Return the [x, y] coordinate for the center point of the cell that contains the specified text.  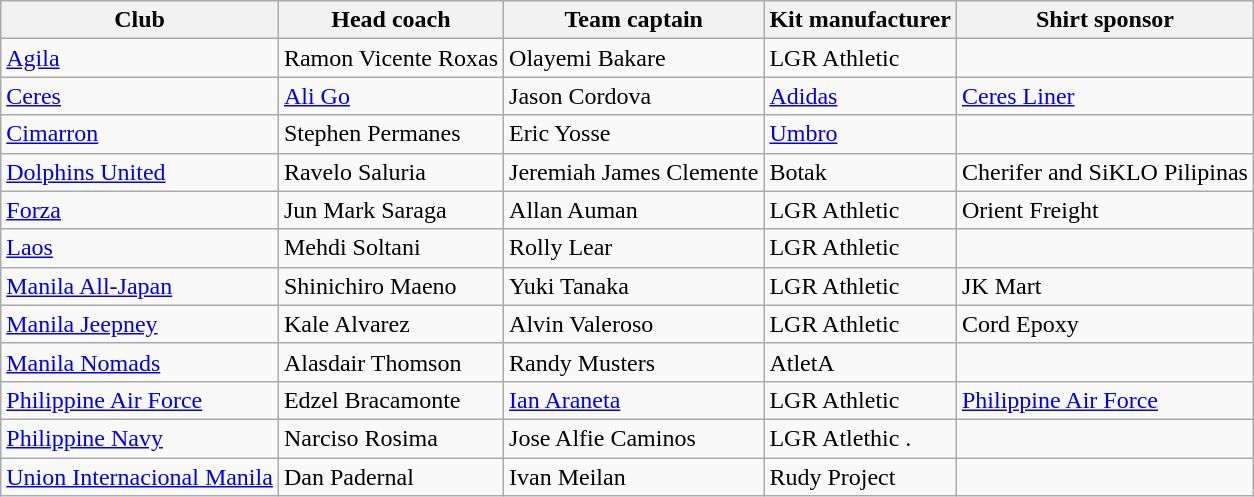
Ramon Vicente Roxas [390, 58]
Rolly Lear [634, 248]
Allan Auman [634, 210]
Jun Mark Saraga [390, 210]
Cord Epoxy [1104, 324]
Dan Padernal [390, 477]
Ceres Liner [1104, 96]
Philippine Navy [140, 438]
Narciso Rosima [390, 438]
Eric Yosse [634, 134]
Adidas [860, 96]
Alvin Valeroso [634, 324]
Laos [140, 248]
JK Mart [1104, 286]
Shinichiro Maeno [390, 286]
Jose Alfie Caminos [634, 438]
Team captain [634, 20]
Manila Jeepney [140, 324]
Mehdi Soltani [390, 248]
Jason Cordova [634, 96]
Head coach [390, 20]
Ceres [140, 96]
Stephen Permanes [390, 134]
Botak [860, 172]
Ali Go [390, 96]
Cimarron [140, 134]
Jeremiah James Clemente [634, 172]
Manila Nomads [140, 362]
Dolphins United [140, 172]
Yuki Tanaka [634, 286]
Randy Musters [634, 362]
Ravelo Saluria [390, 172]
Forza [140, 210]
Ivan Meilan [634, 477]
Kale Alvarez [390, 324]
LGR Atlethic . [860, 438]
Cherifer and SiKLO Pilipinas [1104, 172]
AtletA [860, 362]
Club [140, 20]
Kit manufacturer [860, 20]
Ian Araneta [634, 400]
Orient Freight [1104, 210]
Olayemi Bakare [634, 58]
Union Internacional Manila [140, 477]
Manila All-Japan [140, 286]
Alasdair Thomson [390, 362]
Agila [140, 58]
Shirt sponsor [1104, 20]
Umbro [860, 134]
Edzel Bracamonte [390, 400]
Rudy Project [860, 477]
